Return the [X, Y] coordinate for the center point of the cell that contains the specified text.  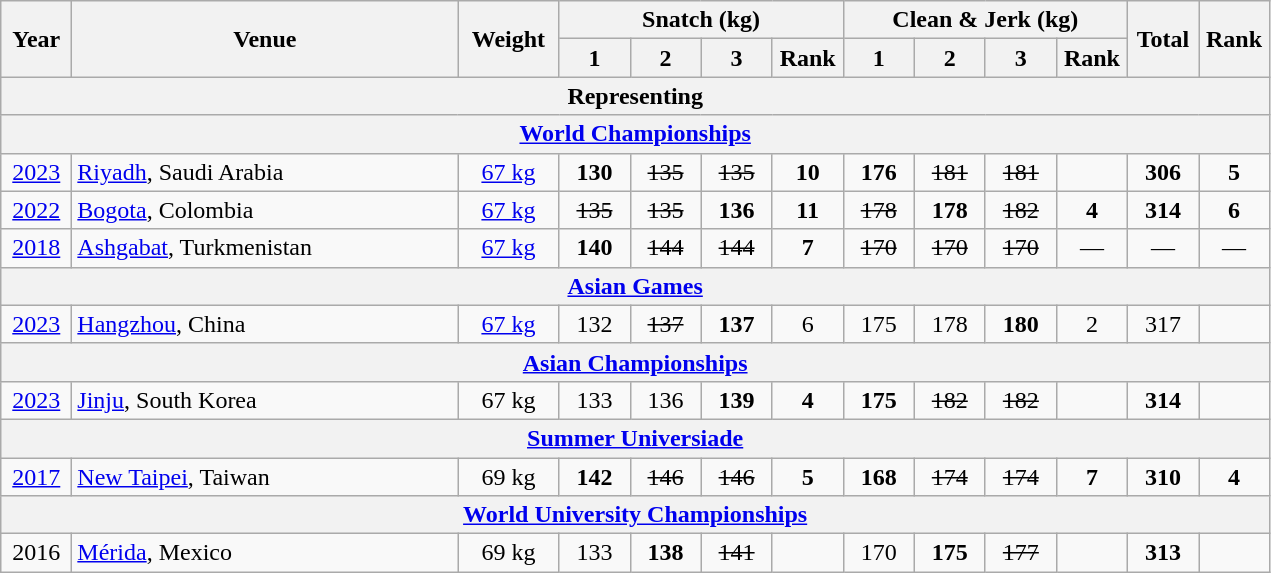
Total [1162, 39]
2022 [36, 210]
10 [808, 172]
Summer Universiade [636, 438]
Representing [636, 96]
141 [736, 553]
176 [878, 172]
11 [808, 210]
New Taipei, Taiwan [265, 477]
138 [666, 553]
Venue [265, 39]
Clean & Jerk (kg) [985, 20]
2018 [36, 248]
2017 [36, 477]
Ashgabat, Turkmenistan [265, 248]
Jinju, South Korea [265, 400]
Year [36, 39]
Asian Games [636, 286]
Riyadh, Saudi Arabia [265, 172]
177 [1020, 553]
World Championships [636, 134]
2016 [36, 553]
Weight [508, 39]
World University Championships [636, 515]
180 [1020, 324]
306 [1162, 172]
310 [1162, 477]
130 [594, 172]
Snatch (kg) [701, 20]
132 [594, 324]
317 [1162, 324]
Mérida, Mexico [265, 553]
Bogota, Colombia [265, 210]
140 [594, 248]
Asian Championships [636, 362]
139 [736, 400]
142 [594, 477]
168 [878, 477]
Hangzhou, China [265, 324]
313 [1162, 553]
